Capture the cell that displays the provided text and extract its (x, y) central coordinate. 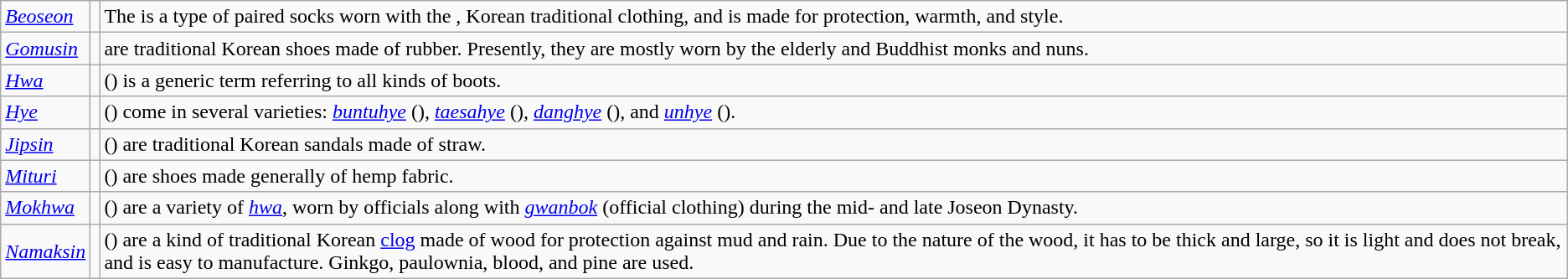
are traditional Korean shoes made of rubber. Presently, they are mostly worn by the elderly and Buddhist monks and nuns. (833, 49)
Mituri (45, 176)
() are shoes made generally of hemp fabric. (833, 176)
Namaksin (45, 251)
Hye (45, 112)
() are a variety of hwa, worn by officials along with gwanbok (official clothing) during the mid- and late Joseon Dynasty. (833, 208)
Beoseon (45, 17)
The is a type of paired socks worn with the , Korean traditional clothing, and is made for protection, warmth, and style. (833, 17)
Mokhwa (45, 208)
() is a generic term referring to all kinds of boots. (833, 80)
Gomusin (45, 49)
() are traditional Korean sandals made of straw. (833, 144)
() come in several varieties: buntuhye (), taesahye (), danghye (), and unhye (). (833, 112)
Jipsin (45, 144)
Hwa (45, 80)
